Return [X, Y] of the center of cell containing provided text 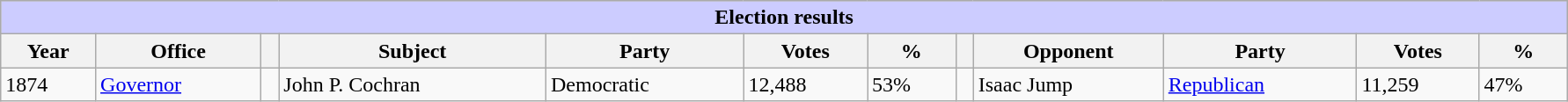
12,488 [806, 84]
Republican [1260, 84]
1874 [48, 84]
47% [1524, 84]
Office [179, 51]
Isaac Jump [1068, 84]
John P. Cochran [413, 84]
Democratic [644, 84]
Governor [179, 84]
53% [912, 84]
Opponent [1068, 51]
Year [48, 51]
11,259 [1418, 84]
Election results [785, 18]
Subject [413, 51]
